Find where the given text appears and provide that cell's center as (X, Y) coordinate. 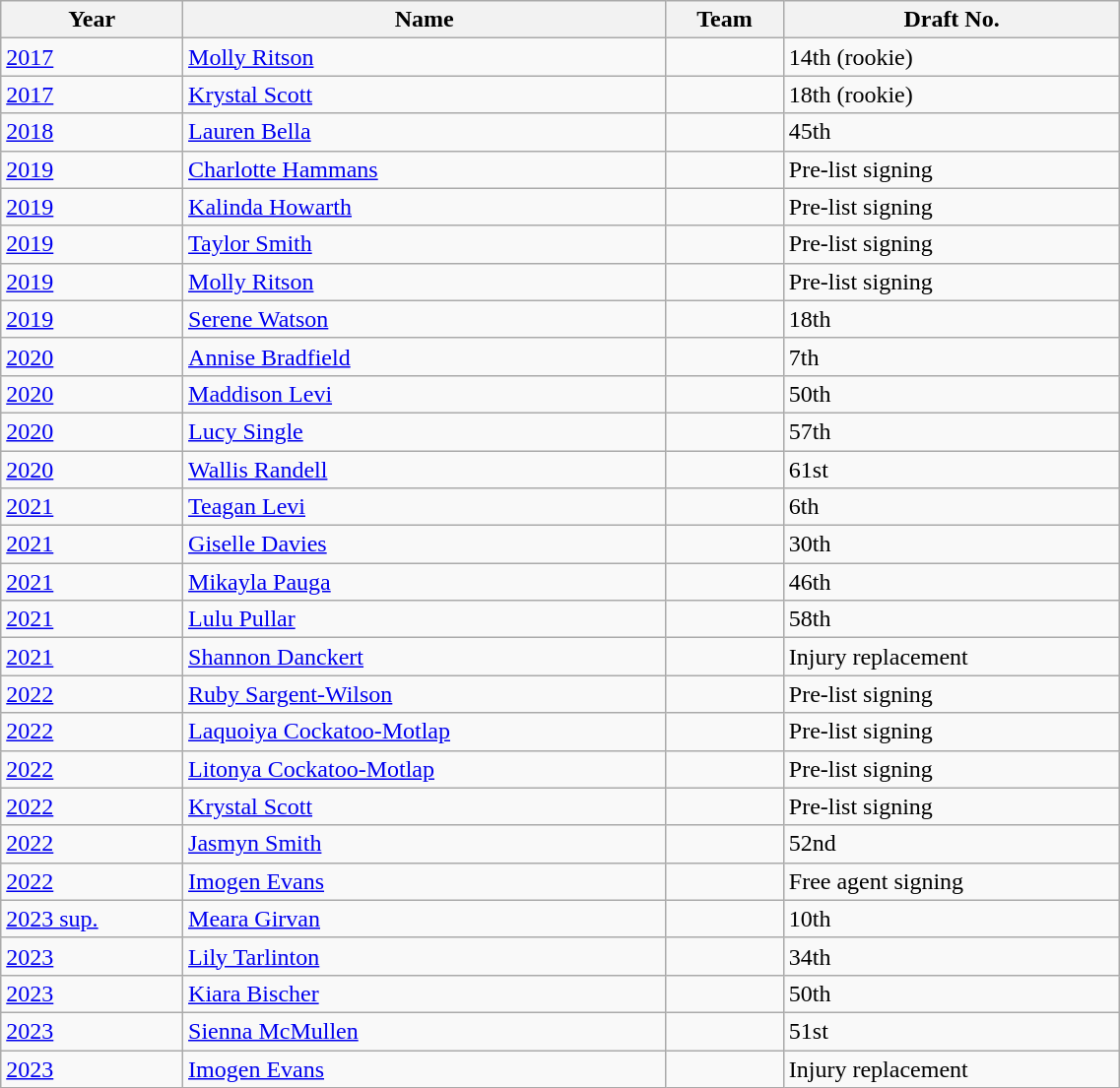
57th (952, 431)
18th (rookie) (952, 95)
Ruby Sargent-Wilson (425, 694)
Kiara Bischer (425, 993)
Wallis Randell (425, 470)
Meara Girvan (425, 919)
Mikayla Pauga (425, 582)
Giselle Davies (425, 544)
Litonya Cockatoo-Motlap (425, 769)
Sienna McMullen (425, 1031)
Year (93, 20)
Taylor Smith (425, 244)
7th (952, 356)
34th (952, 956)
Laquoiya Cockatoo-Motlap (425, 732)
Lulu Pullar (425, 619)
30th (952, 544)
51st (952, 1031)
Shannon Danckert (425, 657)
61st (952, 470)
45th (952, 132)
2018 (93, 132)
Kalinda Howarth (425, 207)
Team (725, 20)
Jasmyn Smith (425, 844)
6th (952, 507)
58th (952, 619)
Teagan Levi (425, 507)
Free agent signing (952, 881)
Serene Watson (425, 319)
Lucy Single (425, 431)
52nd (952, 844)
Annise Bradfield (425, 356)
14th (rookie) (952, 57)
Name (425, 20)
46th (952, 582)
10th (952, 919)
18th (952, 319)
Maddison Levi (425, 394)
2023 sup. (93, 919)
Lauren Bella (425, 132)
Lily Tarlinton (425, 956)
Draft No. (952, 20)
Charlotte Hammans (425, 169)
